Search for the cell housing the specified text and yield its [x, y] center coordinate. 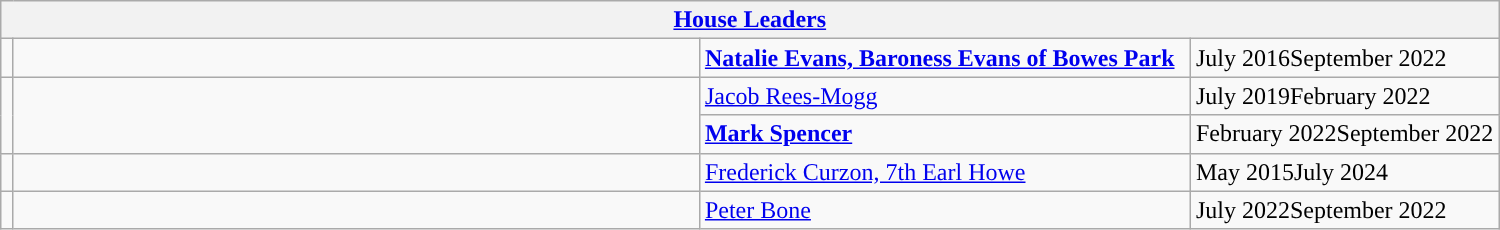
Peter Bone [944, 210]
House Leaders [750, 20]
Jacob Rees-Mogg [944, 96]
July 2022September 2022 [1344, 210]
Mark Spencer [944, 134]
July 2016September 2022 [1344, 58]
February 2022September 2022 [1344, 134]
May 2015July 2024 [1344, 172]
Natalie Evans, Baroness Evans of Bowes Park [944, 58]
Frederick Curzon, 7th Earl Howe [944, 172]
July 2019February 2022 [1344, 96]
